Determine the (X, Y) coordinate at the center of the cell enclosing the given text.  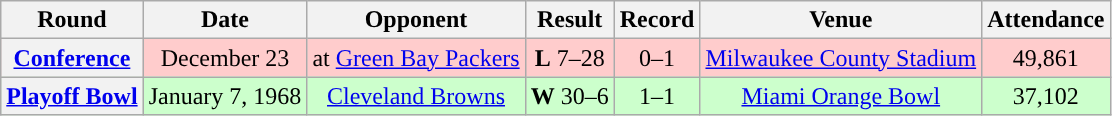
49,861 (1046, 58)
Venue (841, 20)
Round (72, 20)
Milwaukee County Stadium (841, 58)
at Green Bay Packers (416, 58)
Conference (72, 58)
Date (225, 20)
0–1 (657, 58)
Result (570, 20)
December 23 (225, 58)
Record (657, 20)
Cleveland Browns (416, 96)
L 7–28 (570, 58)
January 7, 1968 (225, 96)
37,102 (1046, 96)
W 30–6 (570, 96)
Opponent (416, 20)
1–1 (657, 96)
Attendance (1046, 20)
Miami Orange Bowl (841, 96)
Playoff Bowl (72, 96)
